Return the (X, Y) coordinate for the center point of the cell that contains the specified text.  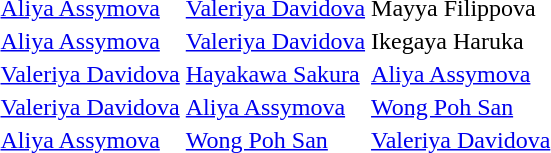
Hayakawa Sakura (275, 74)
Valeriya Davidova (275, 41)
Aliya Assymova (275, 107)
